Identify which cell holds the provided text, then report its (x, y) central coordinate. 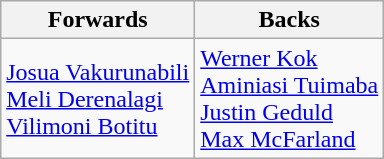
Backs (290, 20)
Forwards (98, 20)
Josua Vakurunabili Meli Derenalagi Vilimoni Botitu (98, 98)
Werner Kok Aminiasi Tuimaba Justin Geduld Max McFarland (290, 98)
